Locate the cell with the specified text and output its (X, Y) center coordinate. 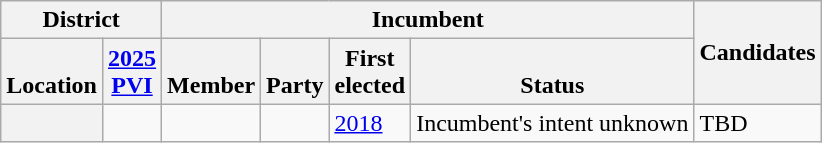
Status (552, 72)
Firstelected (370, 72)
Member (212, 72)
Incumbent (428, 20)
Candidates (758, 52)
Party (295, 72)
Incumbent's intent unknown (552, 123)
TBD (758, 123)
District (82, 20)
Location (52, 72)
2018 (370, 123)
2025PVI (132, 72)
